Identify which cell holds the provided text, then report its [x, y] central coordinate. 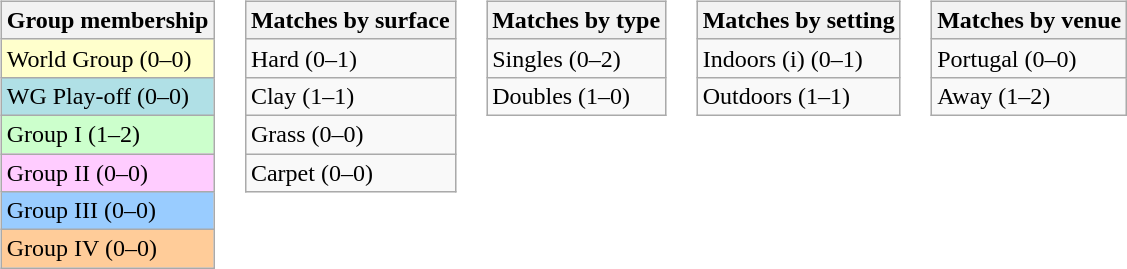
Matches by venue [1030, 20]
Group membership [108, 20]
WG Play-off (0–0) [108, 96]
Away (1–2) [1030, 96]
Clay (1–1) [350, 96]
Singles (0–2) [576, 58]
Outdoors (1–1) [798, 96]
Doubles (1–0) [576, 96]
Hard (0–1) [350, 58]
Group I (1–2) [108, 134]
Matches by surface [350, 20]
Matches by setting [798, 20]
Group III (0–0) [108, 211]
Portugal (0–0) [1030, 58]
Indoors (i) (0–1) [798, 58]
Matches by type [576, 20]
Grass (0–0) [350, 134]
World Group (0–0) [108, 58]
Carpet (0–0) [350, 173]
Group II (0–0) [108, 173]
Group IV (0–0) [108, 249]
